Detect which cell encompasses the target text, then output its (X, Y) center coordinate. 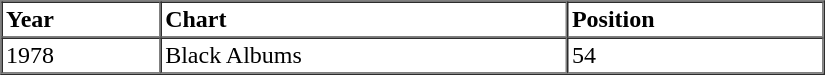
1978 (82, 56)
Year (82, 20)
54 (695, 56)
Black Albums (364, 56)
Position (695, 20)
Chart (364, 20)
